Locate the cell with the specified text and output its [x, y] center coordinate. 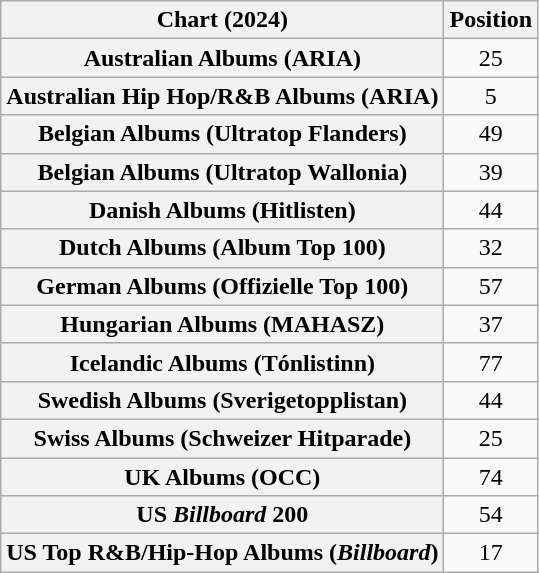
US Top R&B/Hip-Hop Albums (Billboard) [222, 553]
49 [491, 134]
39 [491, 172]
US Billboard 200 [222, 515]
Dutch Albums (Album Top 100) [222, 248]
37 [491, 324]
57 [491, 286]
32 [491, 248]
UK Albums (OCC) [222, 477]
Belgian Albums (Ultratop Flanders) [222, 134]
17 [491, 553]
Belgian Albums (Ultratop Wallonia) [222, 172]
Icelandic Albums (Tónlistinn) [222, 362]
Position [491, 20]
Swedish Albums (Sverigetopplistan) [222, 400]
Hungarian Albums (MAHASZ) [222, 324]
Australian Hip Hop/R&B Albums (ARIA) [222, 96]
Swiss Albums (Schweizer Hitparade) [222, 438]
Danish Albums (Hitlisten) [222, 210]
74 [491, 477]
77 [491, 362]
5 [491, 96]
Chart (2024) [222, 20]
Australian Albums (ARIA) [222, 58]
German Albums (Offizielle Top 100) [222, 286]
54 [491, 515]
